Identify which cell holds the provided text, then report its (X, Y) central coordinate. 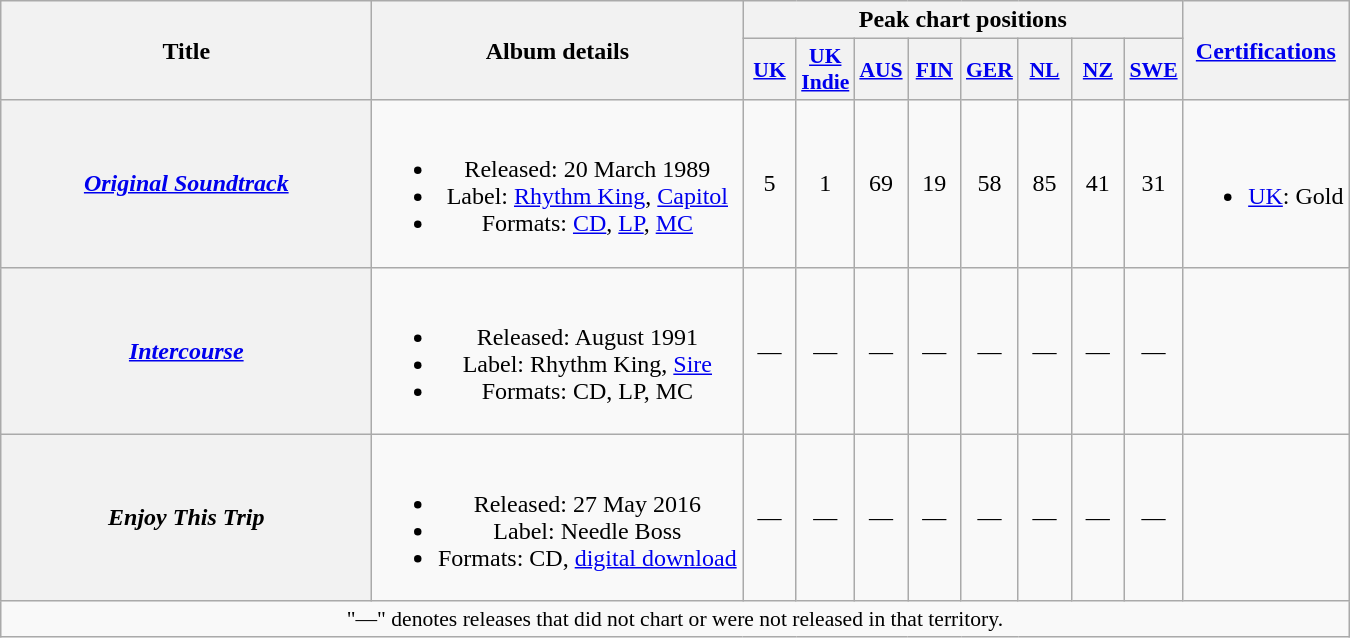
Certifications (1266, 50)
Album details (558, 50)
41 (1098, 184)
UK Indie (825, 70)
1 (825, 184)
"—" denotes releases that did not chart or were not released in that territory. (675, 619)
85 (1044, 184)
69 (880, 184)
19 (934, 184)
UK: Gold (1266, 184)
Enjoy This Trip (186, 518)
31 (1154, 184)
Released: 27 May 2016Label: Needle BossFormats: CD, digital download (558, 518)
GER (990, 70)
FIN (934, 70)
5 (770, 184)
SWE (1154, 70)
NZ (1098, 70)
Released: August 1991Label: Rhythm King, SireFormats: CD, LP, MC (558, 350)
Peak chart positions (963, 20)
Original Soundtrack (186, 184)
Title (186, 50)
UK (770, 70)
Intercourse (186, 350)
NL (1044, 70)
58 (990, 184)
AUS (880, 70)
Released: 20 March 1989Label: Rhythm King, CapitolFormats: CD, LP, MC (558, 184)
